Provide the [x, y] coordinate of the cell's center where the given text is located.  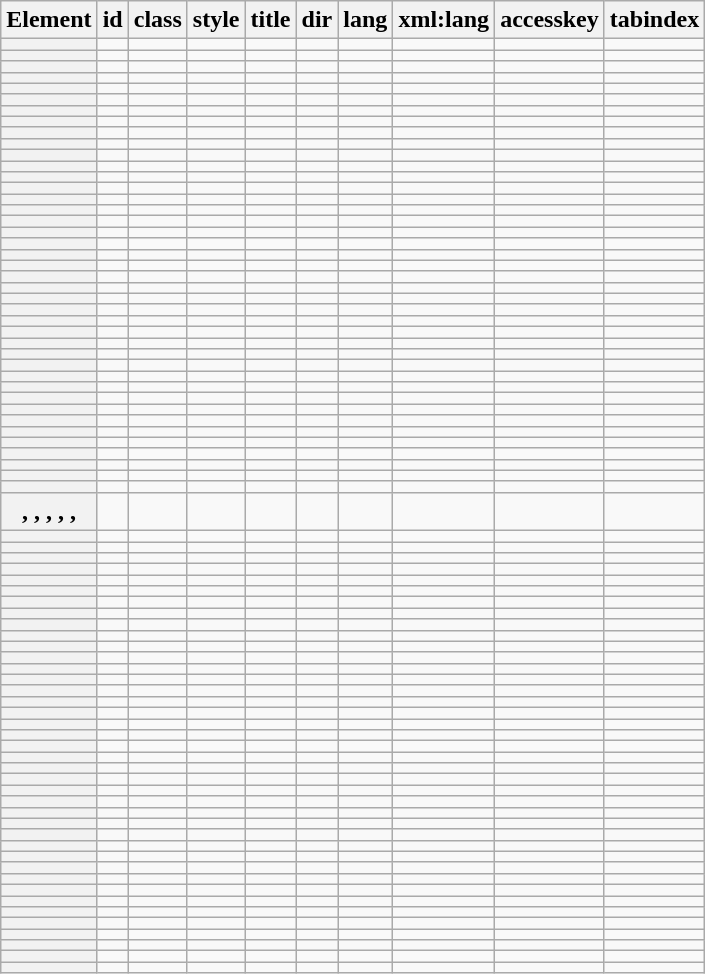
, , , , , [49, 511]
tabindex [654, 20]
Element [49, 20]
style [216, 20]
lang [366, 20]
title [270, 20]
dir [317, 20]
id [112, 20]
class [158, 20]
xml:lang [444, 20]
accesskey [550, 20]
